Return the [X, Y] coordinate for the center point of the cell that contains the specified text.  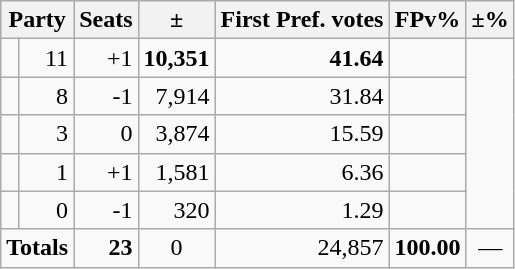
±% [490, 20]
10,351 [176, 58]
1.29 [302, 210]
8 [46, 96]
1 [46, 172]
41.64 [302, 58]
3,874 [176, 134]
23 [106, 248]
— [490, 248]
11 [46, 58]
31.84 [302, 96]
Seats [106, 20]
3 [46, 134]
Party [38, 20]
100.00 [428, 248]
320 [176, 210]
± [176, 20]
7,914 [176, 96]
1,581 [176, 172]
6.36 [302, 172]
24,857 [302, 248]
15.59 [302, 134]
Totals [38, 248]
First Pref. votes [302, 20]
FPv% [428, 20]
